Determine the [X, Y] coordinate at the center of the cell enclosing the given text.  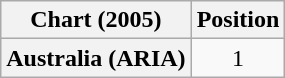
1 [238, 58]
Australia (ARIA) [96, 58]
Chart (2005) [96, 20]
Position [238, 20]
